Find where the given text appears and provide that cell's center as [X, Y] coordinate. 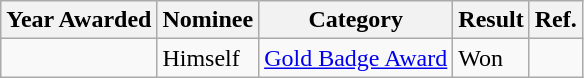
Nominee [208, 20]
Himself [208, 58]
Year Awarded [79, 20]
Won [491, 58]
Gold Badge Award [356, 58]
Result [491, 20]
Category [356, 20]
Ref. [556, 20]
